Provide the [x, y] coordinate of the cell's center where the given text is located.  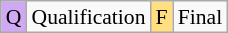
Final [200, 17]
F [162, 17]
Q [14, 17]
Qualification [89, 17]
